Locate the cell with the specified text and output its (X, Y) center coordinate. 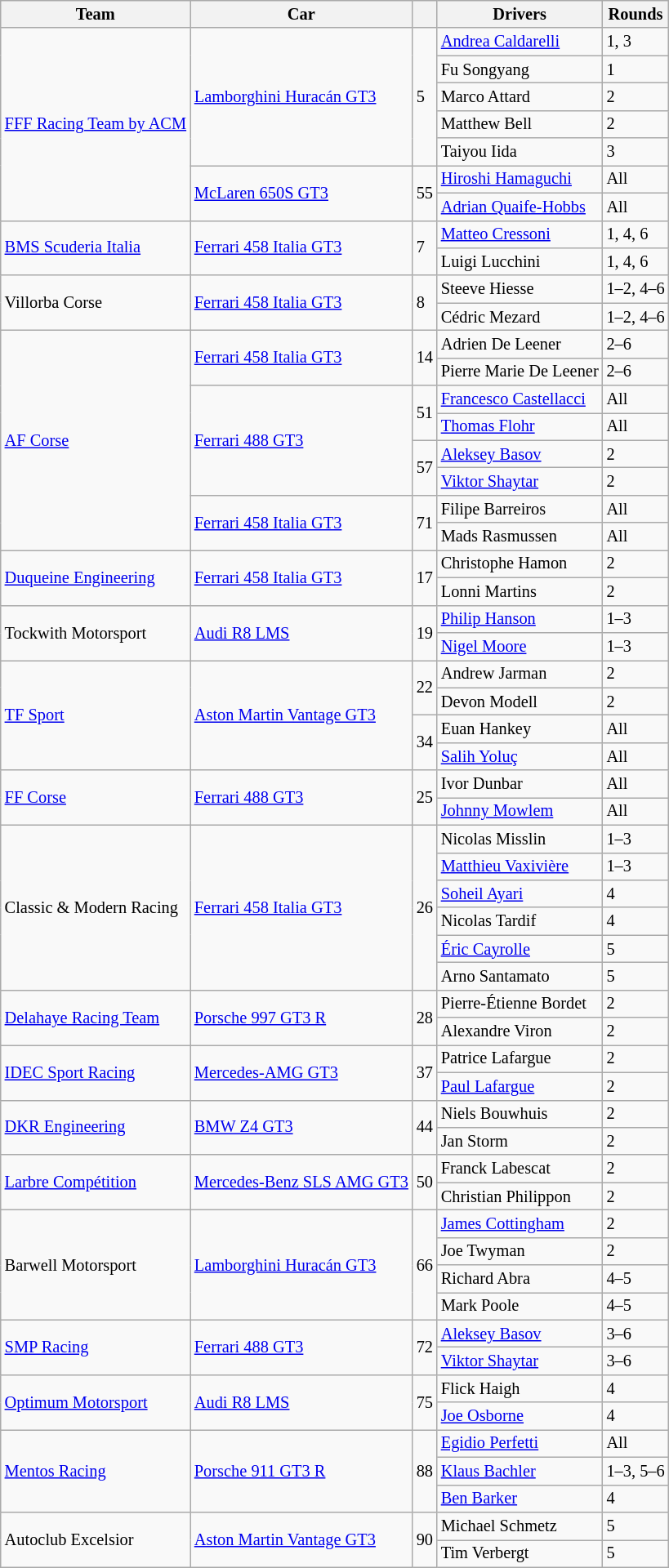
Cédric Mezard (520, 317)
Porsche 997 GT3 R (301, 1018)
Rounds (636, 14)
Egidio Perfetti (520, 1443)
BMW Z4 GT3 (301, 1127)
25 (425, 797)
Pierre Marie De Leener (520, 372)
8 (425, 302)
Duqueine Engineering (96, 577)
Euan Hankey (520, 728)
Lonni Martins (520, 591)
Mads Rasmussen (520, 537)
1–3, 5–6 (636, 1471)
Luigi Lucchini (520, 261)
88 (425, 1470)
Salih Yoluç (520, 756)
66 (425, 1264)
90 (425, 1539)
AF Corse (96, 439)
3 (636, 152)
1 (636, 69)
FF Corse (96, 797)
Nicolas Tardif (520, 921)
Classic & Modern Racing (96, 907)
Philip Hanson (520, 619)
28 (425, 1018)
Fu Songyang (520, 69)
DKR Engineering (96, 1127)
Niels Bouwhuis (520, 1114)
Paul Lafargue (520, 1086)
Joe Twyman (520, 1251)
Tim Verbergt (520, 1553)
Autoclub Excelsior (96, 1539)
19 (425, 632)
Matteo Cressoni (520, 234)
7 (425, 248)
50 (425, 1183)
Klaus Bachler (520, 1471)
44 (425, 1127)
Villorba Corse (96, 302)
Soheil Ayari (520, 893)
Tockwith Motorsport (96, 632)
Larbre Compétition (96, 1183)
James Cottingham (520, 1223)
Matthieu Vaxivière (520, 866)
Richard Abra (520, 1279)
BMS Scuderia Italia (96, 248)
71 (425, 523)
Flick Haigh (520, 1388)
Jan Storm (520, 1141)
17 (425, 577)
Francesco Castellacci (520, 399)
Barwell Motorsport (96, 1264)
Nigel Moore (520, 646)
IDEC Sport Racing (96, 1071)
Ivor Dunbar (520, 784)
Nicolas Misslin (520, 839)
Joe Osborne (520, 1416)
TF Sport (96, 715)
Porsche 911 GT3 R (301, 1470)
Optimum Motorsport (96, 1401)
51 (425, 413)
Patrice Lafargue (520, 1058)
Adrien De Leener (520, 344)
Éric Cayrolle (520, 949)
Matthew Bell (520, 124)
1, 3 (636, 42)
55 (425, 193)
Mark Poole (520, 1306)
Marco Attard (520, 96)
Alexandre Viron (520, 1031)
Thomas Flohr (520, 426)
FFF Racing Team by ACM (96, 124)
Delahaye Racing Team (96, 1018)
Arno Santamato (520, 976)
Hiroshi Hamaguchi (520, 179)
26 (425, 907)
75 (425, 1401)
Devon Modell (520, 702)
Adrian Quaife-Hobbs (520, 207)
Ben Barker (520, 1499)
37 (425, 1071)
Christian Philippon (520, 1196)
14 (425, 358)
Filipe Barreiros (520, 509)
McLaren 650S GT3 (301, 193)
22 (425, 688)
Team (96, 14)
57 (425, 467)
Mercedes-AMG GT3 (301, 1071)
Car (301, 14)
Steeve Hiesse (520, 289)
Mercedes-Benz SLS AMG GT3 (301, 1183)
Franck Labescat (520, 1169)
SMP Racing (96, 1347)
Mentos Racing (96, 1470)
Christophe Hamon (520, 563)
Pierre-Étienne Bordet (520, 1004)
Andrew Jarman (520, 674)
Michael Schmetz (520, 1526)
72 (425, 1347)
Taiyou Iida (520, 152)
Drivers (520, 14)
Johnny Mowlem (520, 811)
34 (425, 742)
Andrea Caldarelli (520, 42)
